Return (x, y) of the center of cell containing provided text 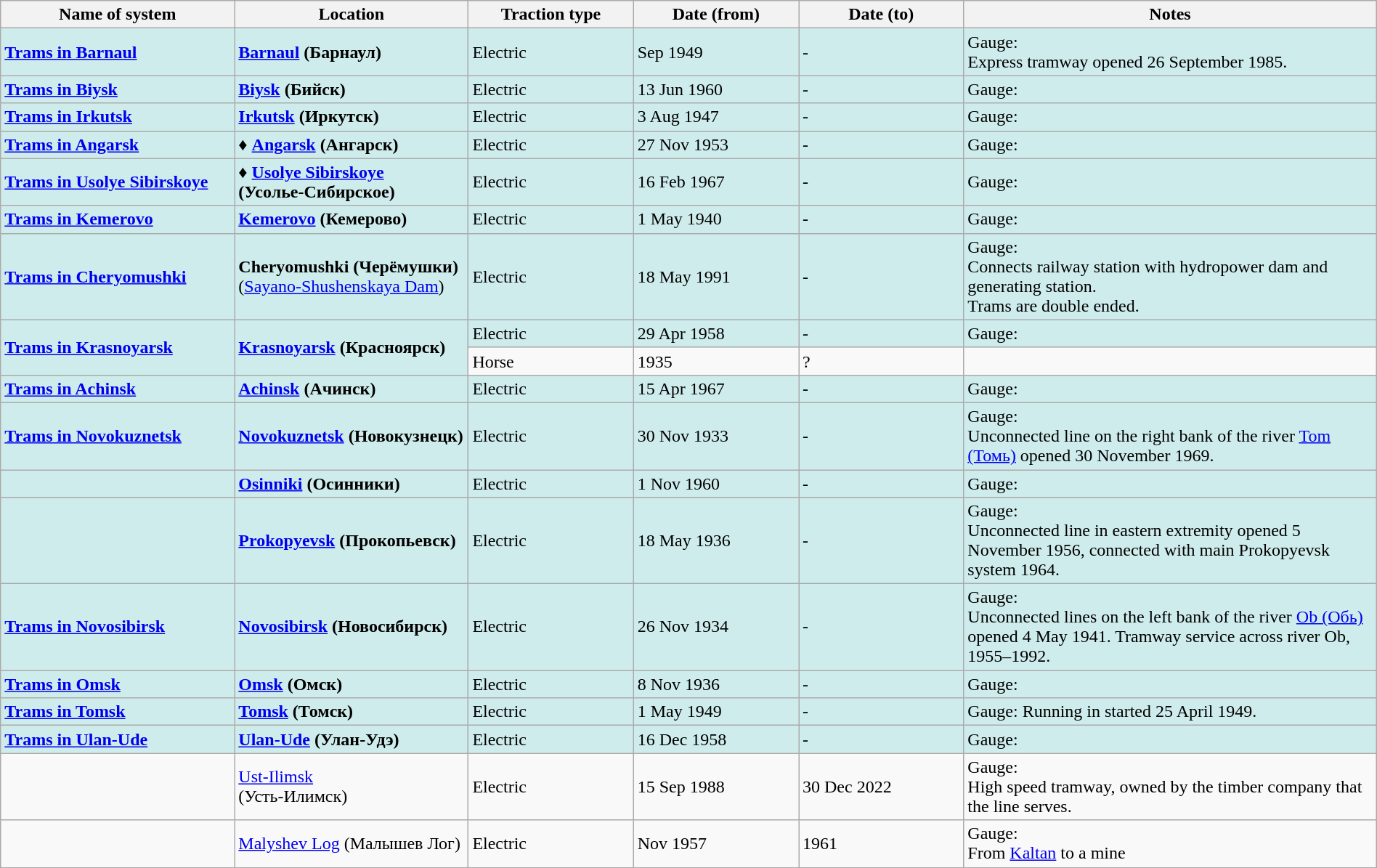
Ulan-Ude (Улан-Удэ) (352, 739)
Traction type (551, 15)
Trams in Krasnoyarsk (118, 347)
Trams in Achinsk (118, 389)
Omsk (Омск) (352, 684)
30 Dec 2022 (882, 787)
Barnaul (Барнаул) (352, 52)
Novosibirsk (Новосибирск) (352, 628)
Trams in Usolye Sibirskoye (118, 182)
1961 (882, 844)
Gauge: High speed tramway, owned by the timber company that the line serves. (1170, 787)
Name of system (118, 15)
Achinsk (Ачинск) (352, 389)
Trams in Novokuznetsk (118, 436)
Biysk (Бийск) (352, 89)
Trams in Irkutsk (118, 117)
Trams in Angarsk (118, 145)
1 May 1940 (716, 219)
Date (from) (716, 15)
Prokopyevsk (Прокопьевск) (352, 540)
Trams in Novosibirsk (118, 628)
3 Aug 1947 (716, 117)
18 May 1936 (716, 540)
Location (352, 15)
Trams in Tomsk (118, 712)
Gauge: Express tramway opened 26 September 1985. (1170, 52)
Irkutsk (Иркутск) (352, 117)
13 Jun 1960 (716, 89)
Trams in Barnaul (118, 52)
15 Apr 1967 (716, 389)
Trams in Kemerovo (118, 219)
Horse (551, 361)
29 Apr 1958 (716, 333)
Trams in Biysk (118, 89)
Tomsk (Томск) (352, 712)
♦ Usolye Sibirskoye(Усолье-Сибирское) (352, 182)
Date (to) (882, 15)
Gauge: Running in started 25 April 1949. (1170, 712)
Trams in Omsk (118, 684)
30 Nov 1933 (716, 436)
♦ Angarsk (Ангарск) (352, 145)
8 Nov 1936 (716, 684)
Malyshev Log (Малышев Лог) (352, 844)
Krasnoyarsk (Красноярск) (352, 347)
Trams in Ulan-Ude (118, 739)
Gauge: Unconnected line on the right bank of the river Tom (Томь) opened 30 November 1969. (1170, 436)
Gauge: Unconnected line in eastern extremity opened 5 November 1956, connected with main Prokopyevsk system 1964. (1170, 540)
1 May 1949 (716, 712)
18 May 1991 (716, 276)
27 Nov 1953 (716, 145)
Nov 1957 (716, 844)
Trams in Cheryomushki (118, 276)
Ust-Ilimsk(Усть-Илимск) (352, 787)
? (882, 361)
1935 (716, 361)
16 Feb 1967 (716, 182)
Novokuznetsk (Новокузнецк) (352, 436)
Cheryomushki (Черёмушки)(Sayano-Shushenskaya Dam) (352, 276)
15 Sep 1988 (716, 787)
Notes (1170, 15)
26 Nov 1934 (716, 628)
Gauge: From Kaltan to a mine (1170, 844)
16 Dec 1958 (716, 739)
Gauge: Unconnected lines on the left bank of the river Ob (Обь) opened 4 May 1941. Tramway service across river Ob, 1955–1992. (1170, 628)
Sep 1949 (716, 52)
Gauge: Connects railway station with hydropower dam and generating station.Trams are double ended. (1170, 276)
1 Nov 1960 (716, 483)
Osinniki (Осинники) (352, 483)
Kemerovo (Кемерово) (352, 219)
